Identify which cell holds the provided text, then report its [X, Y] central coordinate. 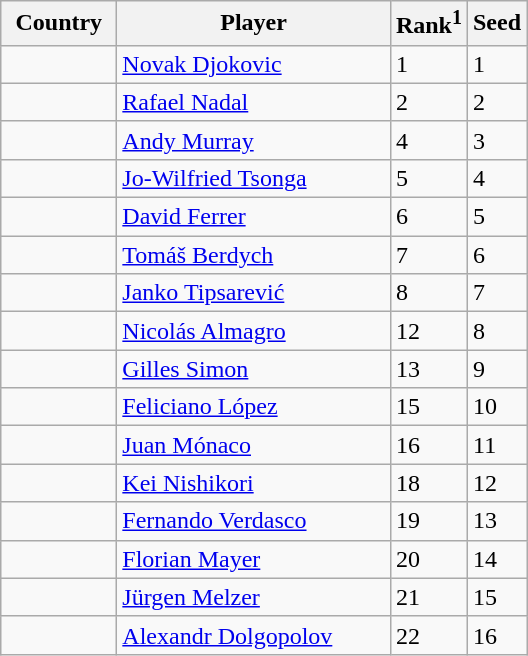
Jo-Wilfried Tsonga [254, 178]
Country [59, 24]
Jürgen Melzer [254, 597]
Fernando Verdasco [254, 521]
Alexandr Dolgopolov [254, 635]
Kei Nishikori [254, 483]
Gilles Simon [254, 369]
20 [428, 559]
Rafael Nadal [254, 102]
Florian Mayer [254, 559]
Juan Mónaco [254, 445]
Player [254, 24]
19 [428, 521]
22 [428, 635]
Rank1 [428, 24]
Janko Tipsarević [254, 293]
18 [428, 483]
David Ferrer [254, 217]
11 [496, 445]
21 [428, 597]
Andy Murray [254, 140]
10 [496, 407]
14 [496, 559]
Tomáš Berdych [254, 255]
3 [496, 140]
Novak Djokovic [254, 64]
9 [496, 369]
Feliciano López [254, 407]
Seed [496, 24]
Nicolás Almagro [254, 331]
